Output the [x, y] coordinate of the center of the cell containing the given text.  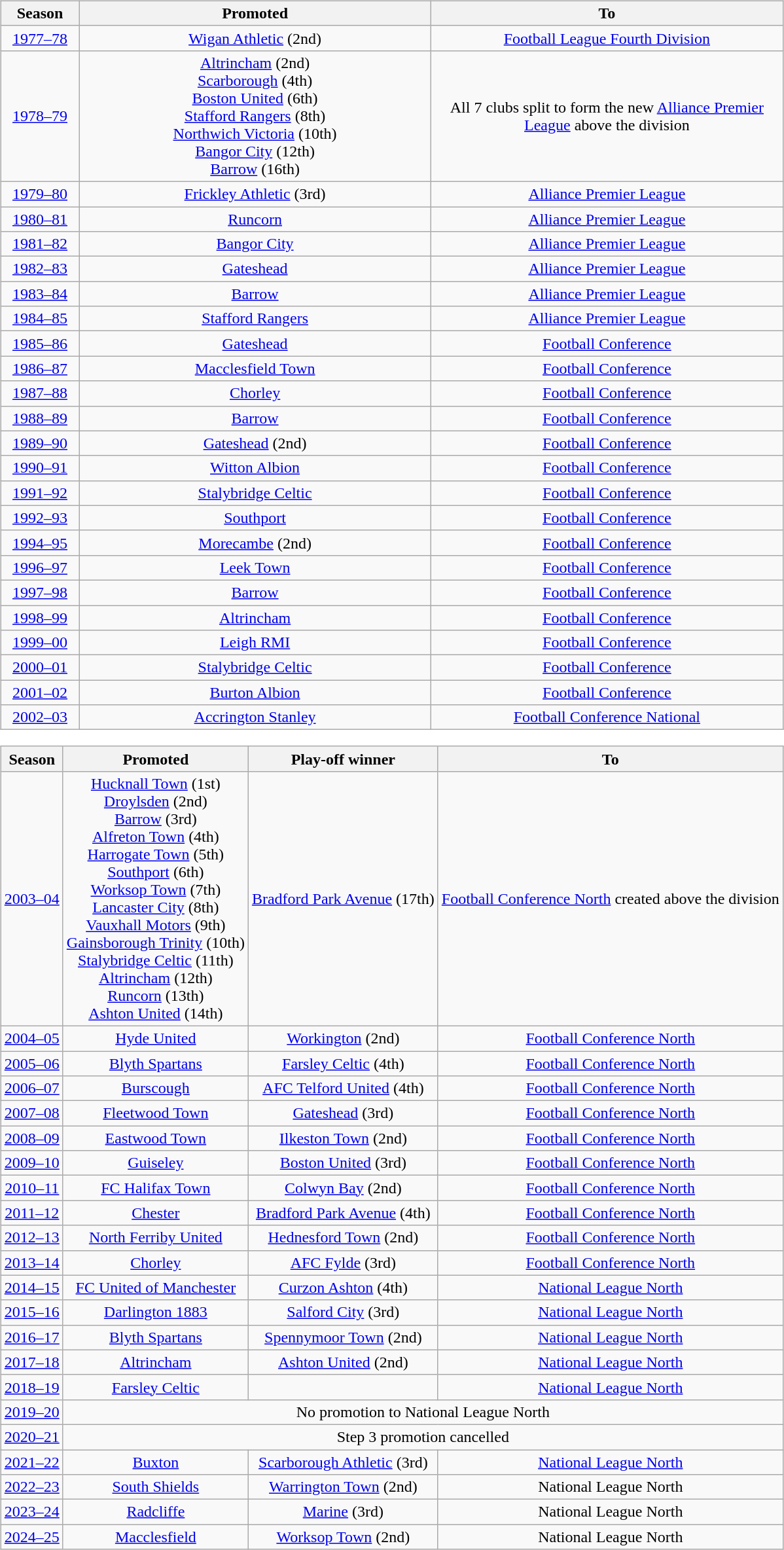
1991–92 [39, 493]
Play-off winner [343, 759]
Farsley Celtic [156, 1387]
Altrincham (2nd)Scarborough (4th)Boston United (6th)Stafford Rangers (8th)Northwich Victoria (10th)Bangor City (12th)Barrow (16th) [255, 116]
Ashton United (2nd) [343, 1362]
Salford City (3rd) [343, 1312]
2011–12 [31, 1213]
2021–22 [31, 1462]
2012–13 [31, 1238]
1981–82 [39, 244]
Wigan Athletic (2nd) [255, 38]
Runcorn [255, 219]
2020–21 [31, 1437]
Spennymoor Town (2nd) [343, 1337]
1987–88 [39, 393]
South Shields [156, 1487]
Curzon Ashton (4th) [343, 1288]
Morecambe (2nd) [255, 543]
Scarborough Athletic (3rd) [343, 1462]
Bradford Park Avenue (17th) [343, 898]
FC United of Manchester [156, 1288]
2001–02 [39, 693]
Boston United (3rd) [343, 1163]
2006–07 [31, 1089]
2000–01 [39, 668]
Warrington Town (2nd) [343, 1487]
Buxton [156, 1462]
Macclesfield [156, 1537]
1978–79 [39, 116]
Ilkeston Town (2nd) [343, 1138]
2003–04 [31, 898]
2005–06 [31, 1064]
2016–17 [31, 1337]
1983–84 [39, 294]
2018–19 [31, 1387]
2023–24 [31, 1512]
AFC Fylde (3rd) [343, 1263]
1980–81 [39, 219]
2014–15 [31, 1288]
2015–16 [31, 1312]
1998–99 [39, 617]
1994–95 [39, 543]
Step 3 promotion cancelled [423, 1437]
Eastwood Town [156, 1138]
Gateshead (3rd) [343, 1113]
No promotion to National League North [423, 1412]
Football League Fourth Division [607, 38]
Witton Albion [255, 468]
1982–83 [39, 269]
Bradford Park Avenue (4th) [343, 1213]
Football Conference National [607, 717]
1996–97 [39, 568]
AFC Telford United (4th) [343, 1089]
Radcliffe [156, 1512]
Workington (2nd) [343, 1038]
FC Halifax Town [156, 1188]
2013–14 [31, 1263]
2008–09 [31, 1138]
1999–00 [39, 643]
2004–05 [31, 1038]
1992–93 [39, 518]
1989–90 [39, 443]
Marine (3rd) [343, 1512]
1997–98 [39, 592]
1979–80 [39, 194]
2019–20 [31, 1412]
Accrington Stanley [255, 717]
Macclesfield Town [255, 369]
Leigh RMI [255, 643]
Colwyn Bay (2nd) [343, 1188]
Fleetwood Town [156, 1113]
All 7 clubs split to form the new Alliance Premier League above the division [607, 116]
Burscough [156, 1089]
North Ferriby United [156, 1238]
1985–86 [39, 344]
2007–08 [31, 1113]
Guiseley [156, 1163]
Farsley Celtic (4th) [343, 1064]
Hednesford Town (2nd) [343, 1238]
Gateshead (2nd) [255, 443]
2017–18 [31, 1362]
Leek Town [255, 568]
Chester [156, 1213]
1986–87 [39, 369]
Frickley Athletic (3rd) [255, 194]
2009–10 [31, 1163]
Bangor City [255, 244]
Hyde United [156, 1038]
1988–89 [39, 418]
Darlington 1883 [156, 1312]
Stafford Rangers [255, 319]
2010–11 [31, 1188]
2022–23 [31, 1487]
Football Conference North created above the division [610, 898]
Burton Albion [255, 693]
1984–85 [39, 319]
1990–91 [39, 468]
2024–25 [31, 1537]
2002–03 [39, 717]
Southport [255, 518]
Worksop Town (2nd) [343, 1537]
1977–78 [39, 38]
